Extract the (X, Y) coordinate from the center of the cell holding the provided text.  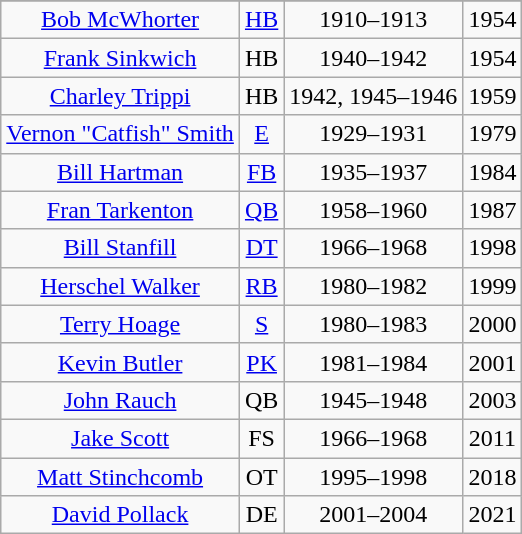
1929–1931 (374, 134)
Bill Hartman (120, 172)
2003 (492, 400)
DE (261, 515)
1999 (492, 286)
Bob McWhorter (120, 20)
1945–1948 (374, 400)
1980–1983 (374, 324)
1980–1982 (374, 286)
David Pollack (120, 515)
John Rauch (120, 400)
PK (261, 362)
2001–2004 (374, 515)
E (261, 134)
Charley Trippi (120, 96)
OT (261, 477)
Bill Stanfill (120, 248)
1958–1960 (374, 210)
Jake Scott (120, 438)
2001 (492, 362)
1998 (492, 248)
1981–1984 (374, 362)
2021 (492, 515)
1984 (492, 172)
1995–1998 (374, 477)
Vernon "Catfish" Smith (120, 134)
DT (261, 248)
1910–1913 (374, 20)
2018 (492, 477)
Frank Sinkwich (120, 58)
2000 (492, 324)
Fran Tarkenton (120, 210)
FS (261, 438)
Terry Hoage (120, 324)
Kevin Butler (120, 362)
1942, 1945–1946 (374, 96)
FB (261, 172)
Herschel Walker (120, 286)
1979 (492, 134)
1935–1937 (374, 172)
RB (261, 286)
S (261, 324)
1959 (492, 96)
2011 (492, 438)
1940–1942 (374, 58)
1987 (492, 210)
Matt Stinchcomb (120, 477)
